Detect which cell encompasses the target text, then output its (x, y) center coordinate. 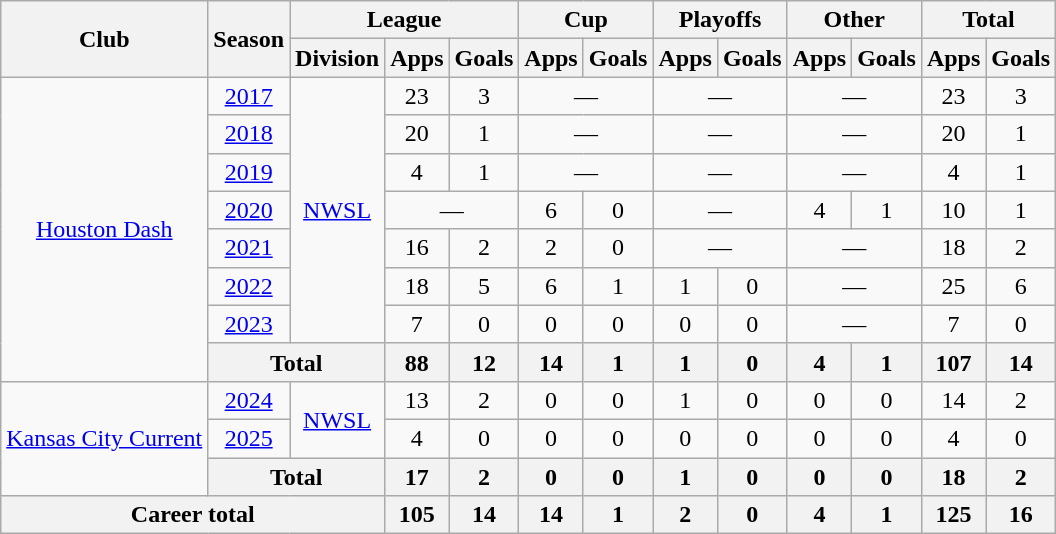
2021 (249, 248)
13 (417, 400)
Cup (586, 20)
10 (953, 210)
Career total (193, 515)
2018 (249, 134)
2017 (249, 96)
Club (104, 39)
105 (417, 515)
2024 (249, 400)
125 (953, 515)
Kansas City Current (104, 438)
Season (249, 39)
5 (484, 286)
Other (854, 20)
25 (953, 286)
12 (484, 362)
2022 (249, 286)
2020 (249, 210)
Division (338, 58)
17 (417, 477)
Houston Dash (104, 229)
Playoffs (720, 20)
2019 (249, 172)
League (404, 20)
2023 (249, 324)
2025 (249, 438)
107 (953, 362)
88 (417, 362)
